Identify which cell holds the provided text, then report its [X, Y] central coordinate. 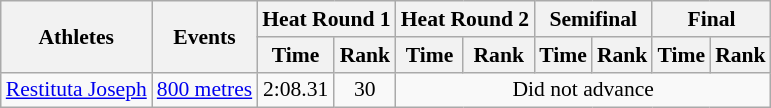
Athletes [76, 36]
Restituta Joseph [76, 90]
2:08.31 [296, 90]
Semifinal [593, 19]
Heat Round 1 [326, 19]
Did not advance [584, 90]
30 [365, 90]
800 metres [204, 90]
Heat Round 2 [465, 19]
Final [711, 19]
Events [204, 36]
